Output the (X, Y) coordinate of the center of the cell containing the given text.  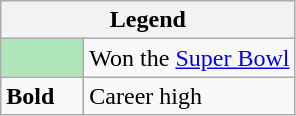
Bold (42, 96)
Legend (148, 20)
Won the Super Bowl (190, 58)
Career high (190, 96)
